Pinpoint the cell where the given text exists, returning its [x, y] midpoint coordinate. 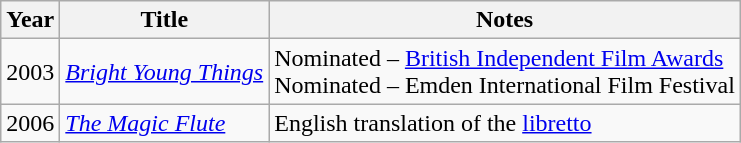
2006 [30, 123]
English translation of the libretto [505, 123]
2003 [30, 72]
Bright Young Things [164, 72]
Title [164, 20]
Nominated – British Independent Film AwardsNominated – Emden International Film Festival [505, 72]
Notes [505, 20]
Year [30, 20]
The Magic Flute [164, 123]
